For the text-containing cell, return its midpoint in (x, y) coordinate format. 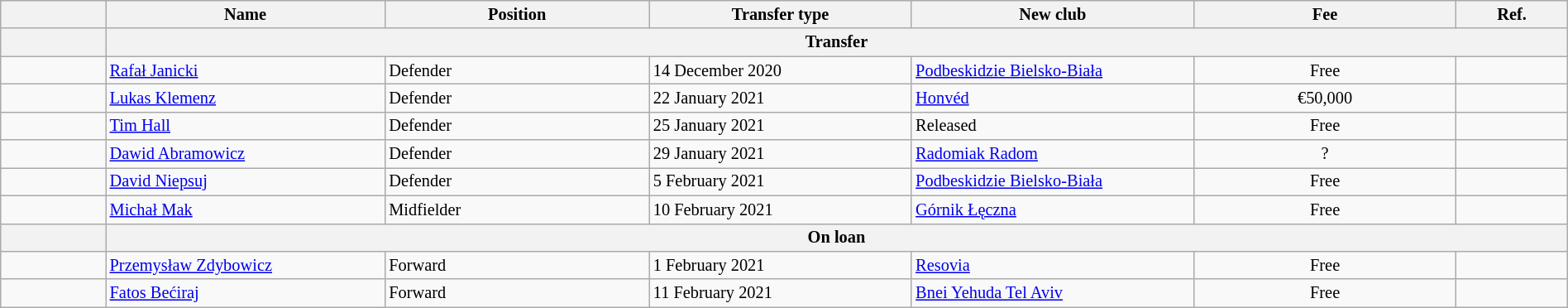
Position (517, 14)
25 January 2021 (781, 126)
Przemysław Zdybowicz (246, 265)
Rafał Janicki (246, 70)
Bnei Yehuda Tel Aviv (1052, 293)
1 February 2021 (781, 265)
Honvéd (1052, 98)
Dawid Abramowicz (246, 154)
Lukas Klemenz (246, 98)
Midfielder (517, 209)
29 January 2021 (781, 154)
22 January 2021 (781, 98)
14 December 2020 (781, 70)
Name (246, 14)
Górnik Łęczna (1052, 209)
Radomiak Radom (1052, 154)
Released (1052, 126)
Ref. (1512, 14)
New club (1052, 14)
11 February 2021 (781, 293)
10 February 2021 (781, 209)
? (1325, 154)
Fee (1325, 14)
€50,000 (1325, 98)
5 February 2021 (781, 181)
Transfer (837, 42)
On loan (837, 238)
Fatos Bećiraj (246, 293)
Tim Hall (246, 126)
David Niepsuj (246, 181)
Michał Mak (246, 209)
Transfer type (781, 14)
Resovia (1052, 265)
